Find where the given text appears and provide that cell's center as (x, y) coordinate. 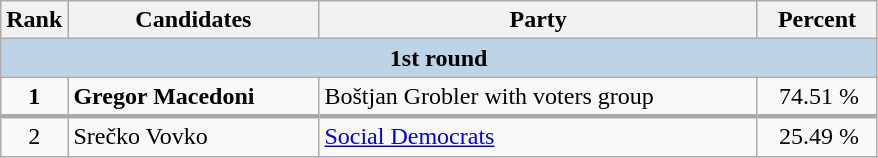
Percent (816, 20)
74.51 % (816, 97)
Gregor Macedoni (194, 97)
Party (538, 20)
Rank (34, 20)
25.49 % (816, 136)
Boštjan Grobler with voters group (538, 97)
Srečko Vovko (194, 136)
2 (34, 136)
Candidates (194, 20)
1 (34, 97)
Social Democrats (538, 136)
1st round (439, 58)
